For the text-containing cell, return its midpoint in [X, Y] coordinate format. 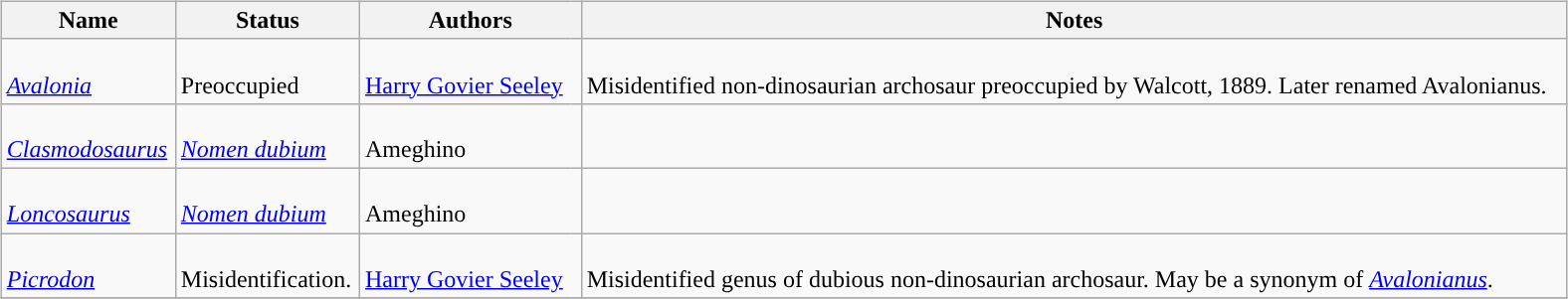
Notes [1075, 20]
Avalonia [88, 72]
Preoccupied [267, 72]
Misidentified genus of dubious non-dinosaurian archosaur. May be a synonym of Avalonianus. [1075, 264]
Loncosaurus [88, 201]
Picrodon [88, 264]
Status [267, 20]
Clasmodosaurus [88, 135]
Name [88, 20]
Misidentification. [267, 264]
Misidentified non-dinosaurian archosaur preoccupied by Walcott, 1889. Later renamed Avalonianus. [1075, 72]
Authors [472, 20]
